Return (x, y) of the center of cell containing provided text 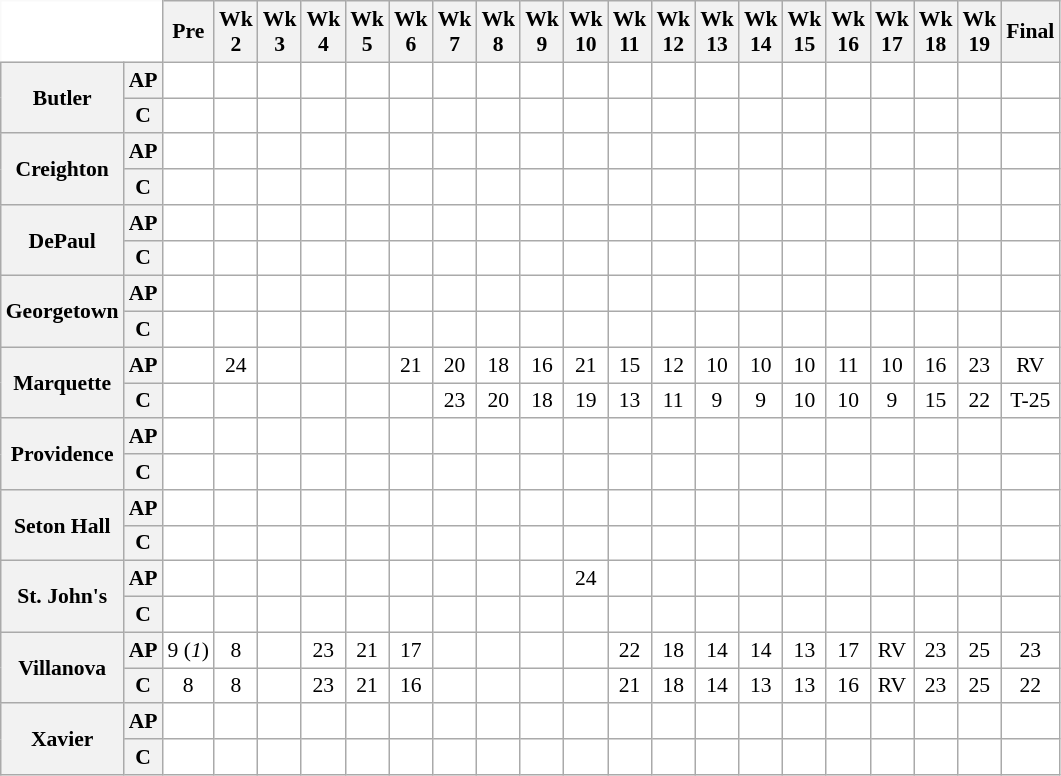
Wk18 (936, 32)
Wk8 (498, 32)
Wk15 (805, 32)
T-25 (1030, 401)
Wk10 (586, 32)
Wk5 (367, 32)
Wk6 (411, 32)
Pre (188, 32)
Creighton (62, 170)
Seton Hall (62, 526)
Wk14 (761, 32)
Wk12 (673, 32)
Wk13 (717, 32)
DePaul (62, 240)
Villanova (62, 668)
Wk11 (630, 32)
Wk4 (323, 32)
Xavier (62, 740)
Butler (62, 98)
Final (1030, 32)
19 (586, 401)
Georgetown (62, 312)
Wk16 (848, 32)
St. John's (62, 596)
9 (1) (188, 650)
Wk2 (236, 32)
Wk9 (542, 32)
Marquette (62, 382)
Wk17 (892, 32)
Wk19 (979, 32)
12 (673, 365)
Wk7 (455, 32)
Wk3 (280, 32)
Providence (62, 454)
